From the cell containing the given text, extract its center point as (x, y) coordinate. 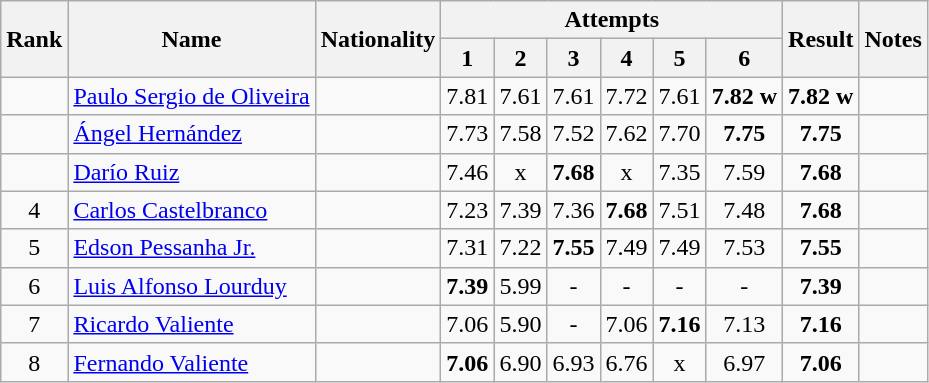
Rank (34, 39)
Edson Pessanha Jr. (192, 248)
Nationality (378, 39)
Luis Alfonso Lourduy (192, 286)
7.36 (574, 210)
Ángel Hernández (192, 134)
Darío Ruiz (192, 172)
7.22 (520, 248)
1 (468, 58)
6.76 (626, 362)
7.81 (468, 96)
7.59 (744, 172)
Fernando Valiente (192, 362)
2 (520, 58)
6.90 (520, 362)
7.58 (520, 134)
7.53 (744, 248)
7.46 (468, 172)
Attempts (612, 20)
5.99 (520, 286)
Name (192, 39)
Notes (893, 39)
5.90 (520, 324)
8 (34, 362)
7.73 (468, 134)
7.31 (468, 248)
Ricardo Valiente (192, 324)
7.48 (744, 210)
7.35 (680, 172)
Carlos Castelbranco (192, 210)
7.13 (744, 324)
Result (821, 39)
7.23 (468, 210)
7.51 (680, 210)
7 (34, 324)
7.52 (574, 134)
7.62 (626, 134)
3 (574, 58)
7.72 (626, 96)
Paulo Sergio de Oliveira (192, 96)
7.70 (680, 134)
6.93 (574, 362)
6.97 (744, 362)
